Find where the given text appears and provide that cell's center as (x, y) coordinate. 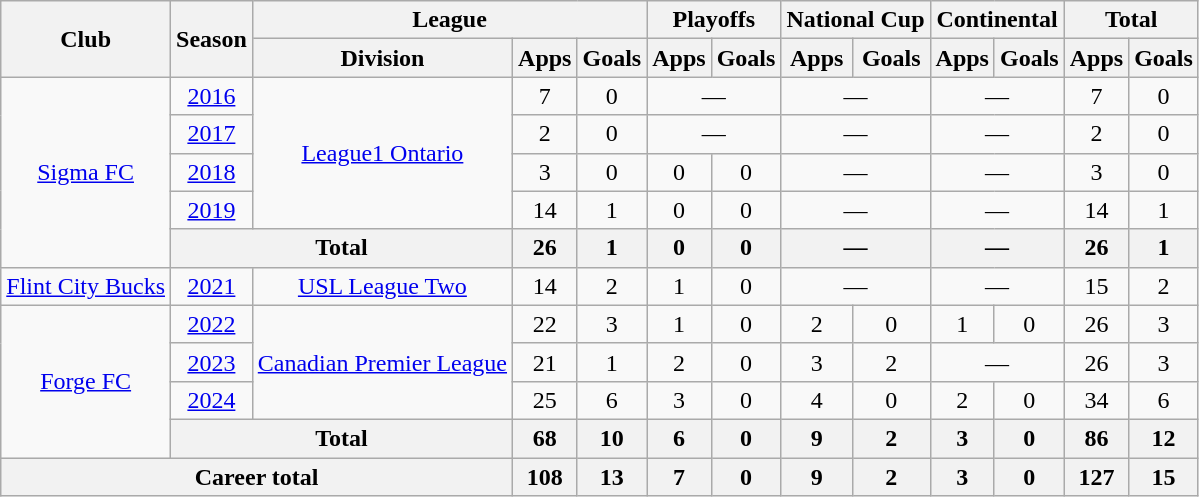
2022 (212, 324)
127 (1096, 477)
Canadian Premier League (382, 362)
League1 Ontario (382, 153)
USL League Two (382, 286)
Career total (257, 477)
2016 (212, 96)
Flint City Bucks (86, 286)
Continental (997, 20)
4 (817, 400)
Club (86, 39)
34 (1096, 400)
2023 (212, 362)
Sigma FC (86, 172)
10 (612, 438)
68 (545, 438)
25 (545, 400)
13 (612, 477)
2017 (212, 134)
2024 (212, 400)
National Cup (856, 20)
108 (545, 477)
22 (545, 324)
Forge FC (86, 381)
2019 (212, 210)
Playoffs (714, 20)
Season (212, 39)
2018 (212, 172)
League (449, 20)
86 (1096, 438)
2021 (212, 286)
12 (1164, 438)
Division (382, 58)
21 (545, 362)
